Scan for the cell matching the given text and deliver its [X, Y] coordinate at center. 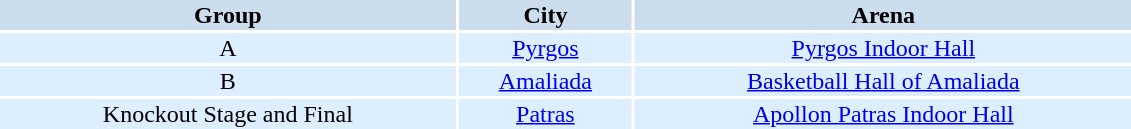
A [228, 48]
Amaliada [546, 81]
City [546, 15]
Basketball Hall of Amaliada [883, 81]
Pyrgos Indoor Hall [883, 48]
Arena [883, 15]
Apollon Patras Indoor Hall [883, 114]
Patras [546, 114]
Pyrgos [546, 48]
B [228, 81]
Knockout Stage and Final [228, 114]
Group [228, 15]
